Scan for the cell matching the given text and deliver its [X, Y] coordinate at center. 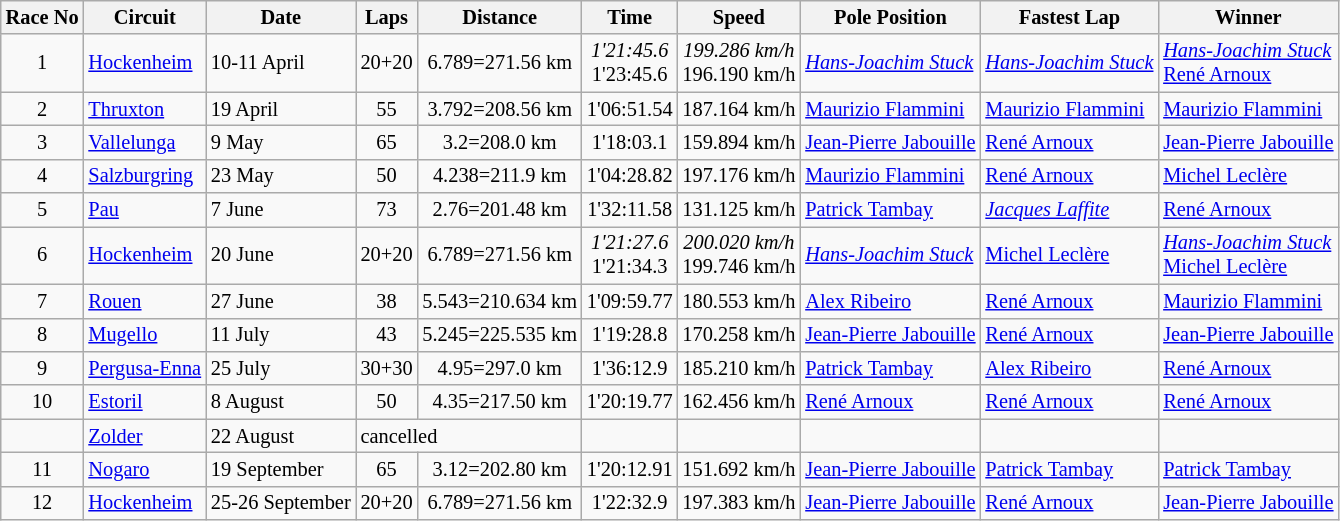
8 August [281, 402]
1'18:03.1 [630, 142]
Distance [499, 17]
8 [42, 335]
200.020 km/h199.746 km/h [738, 255]
5 [42, 210]
1 [42, 63]
Fastest Lap [1069, 17]
Zolder [144, 436]
cancelled [469, 436]
7 June [281, 210]
Date [281, 17]
Pau [144, 210]
2.76=201.48 km [499, 210]
1'21:27.61'21:34.3 [630, 255]
4 [42, 176]
Salzburgring [144, 176]
1'32:11.58 [630, 210]
22 August [281, 436]
23 May [281, 176]
1'04:28.82 [630, 176]
Jacques Laffite [1069, 210]
197.383 km/h [738, 503]
5.543=210.634 km [499, 301]
12 [42, 503]
Thruxton [144, 109]
199.286 km/h196.190 km/h [738, 63]
Time [630, 17]
10-11 April [281, 63]
Pole Position [890, 17]
Mugello [144, 335]
5.245=225.535 km [499, 335]
Rouen [144, 301]
2 [42, 109]
4.238=211.9 km [499, 176]
9 [42, 368]
131.125 km/h [738, 210]
151.692 km/h [738, 469]
Pergusa-Enna [144, 368]
25 July [281, 368]
Laps [387, 17]
1'20:12.91 [630, 469]
Circuit [144, 17]
1'22:32.9 [630, 503]
Speed [738, 17]
30+30 [387, 368]
4.95=297.0 km [499, 368]
43 [387, 335]
Winner [1248, 17]
159.894 km/h [738, 142]
9 May [281, 142]
6 [42, 255]
38 [387, 301]
73 [387, 210]
19 September [281, 469]
162.456 km/h [738, 402]
3 [42, 142]
55 [387, 109]
1'09:59.77 [630, 301]
170.258 km/h [738, 335]
3.2=208.0 km [499, 142]
1'06:51.54 [630, 109]
27 June [281, 301]
1'21:45.61'23:45.6 [630, 63]
11 [42, 469]
7 [42, 301]
11 July [281, 335]
20 June [281, 255]
4.35=217.50 km [499, 402]
1'19:28.8 [630, 335]
1'20:19.77 [630, 402]
197.176 km/h [738, 176]
1'36:12.9 [630, 368]
185.210 km/h [738, 368]
3.12=202.80 km [499, 469]
3.792=208.56 km [499, 109]
Hans-Joachim Stuck René Arnoux [1248, 63]
180.553 km/h [738, 301]
19 April [281, 109]
Race No [42, 17]
Vallelunga [144, 142]
Nogaro [144, 469]
187.164 km/h [738, 109]
10 [42, 402]
25-26 September [281, 503]
Hans-Joachim Stuck Michel Leclère [1248, 255]
Estoril [144, 402]
